Find where the given text appears and provide that cell's center as (X, Y) coordinate. 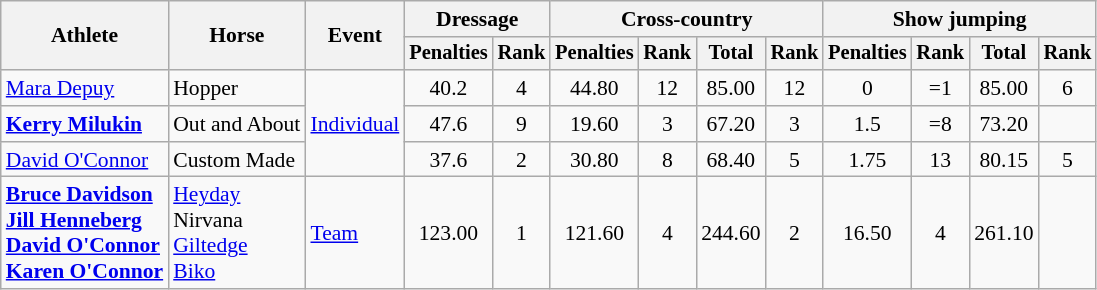
Kerry Milukin (84, 124)
44.80 (594, 88)
HeydayNirvanaGiltedgeBiko (236, 233)
=8 (940, 124)
Athlete (84, 36)
Show jumping (960, 19)
8 (668, 160)
Mara Depuy (84, 88)
123.00 (448, 233)
67.20 (730, 124)
40.2 (448, 88)
73.20 (1004, 124)
47.6 (448, 124)
9 (522, 124)
1.75 (867, 160)
Out and About (236, 124)
37.6 (448, 160)
1 (522, 233)
13 (940, 160)
80.15 (1004, 160)
Custom Made (236, 160)
1.5 (867, 124)
16.50 (867, 233)
244.60 (730, 233)
68.40 (730, 160)
121.60 (594, 233)
Cross-country (686, 19)
19.60 (594, 124)
Horse (236, 36)
0 (867, 88)
Event (354, 36)
=1 (940, 88)
261.10 (1004, 233)
Bruce DavidsonJill HennebergDavid O'ConnorKaren O'Connor (84, 233)
Individual (354, 124)
Hopper (236, 88)
David O'Connor (84, 160)
Team (354, 233)
6 (1068, 88)
30.80 (594, 160)
Dressage (477, 19)
